Return (x, y) of the center of cell containing provided text 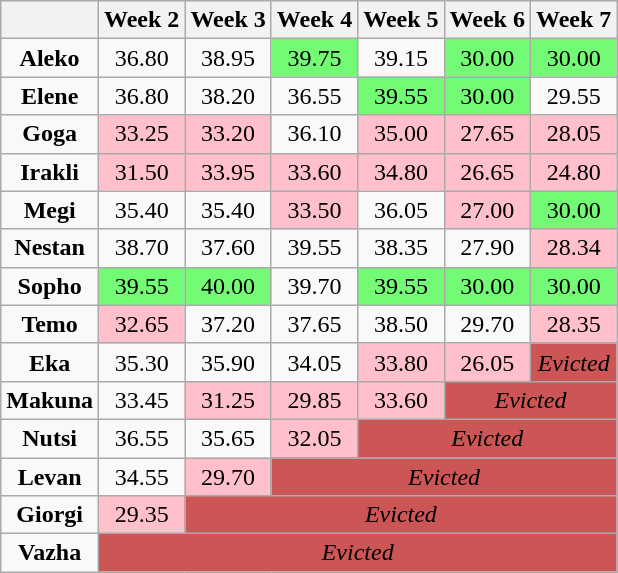
29.35 (142, 515)
27.65 (487, 134)
Week 3 (228, 20)
27.00 (487, 210)
29.55 (573, 96)
Week 2 (142, 20)
38.95 (228, 58)
39.15 (401, 58)
35.00 (401, 134)
Vazha (50, 553)
34.55 (142, 477)
24.80 (573, 172)
34.05 (314, 362)
Week 4 (314, 20)
33.50 (314, 210)
27.90 (487, 248)
38.20 (228, 96)
38.35 (401, 248)
36.05 (401, 210)
32.65 (142, 324)
Makuna (50, 400)
Temo (50, 324)
35.65 (228, 438)
Nestan (50, 248)
Eka (50, 362)
28.35 (573, 324)
Aleko (50, 58)
33.95 (228, 172)
36.10 (314, 134)
37.20 (228, 324)
38.70 (142, 248)
Week 5 (401, 20)
Levan (50, 477)
Megi (50, 210)
Nutsi (50, 438)
40.00 (228, 286)
35.90 (228, 362)
26.65 (487, 172)
38.50 (401, 324)
Elene (50, 96)
28.05 (573, 134)
Irakli (50, 172)
34.80 (401, 172)
29.85 (314, 400)
32.05 (314, 438)
26.05 (487, 362)
Week 7 (573, 20)
39.75 (314, 58)
33.80 (401, 362)
33.45 (142, 400)
28.34 (573, 248)
31.50 (142, 172)
Sopho (50, 286)
35.30 (142, 362)
37.60 (228, 248)
Giorgi (50, 515)
31.25 (228, 400)
33.20 (228, 134)
33.25 (142, 134)
Goga (50, 134)
37.65 (314, 324)
39.70 (314, 286)
Week 6 (487, 20)
